Search for the cell housing the specified text and yield its (X, Y) center coordinate. 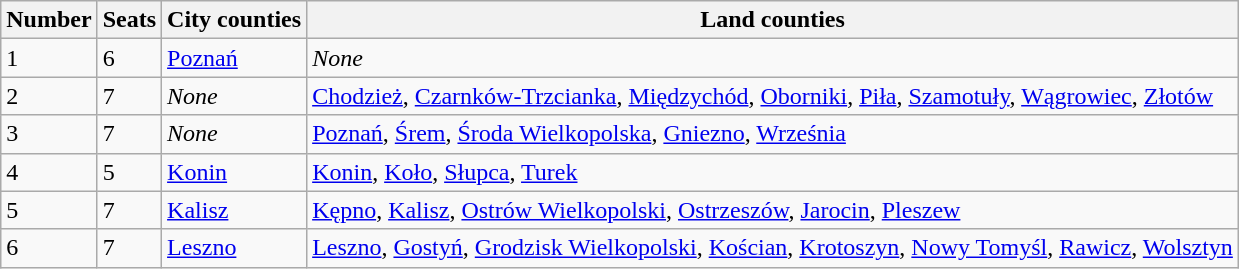
Konin (234, 172)
Leszno, Gostyń, Grodzisk Wielkopolski, Kościan, Krotoszyn, Nowy Tomyśl, Rawicz, Wolsztyn (773, 248)
1 (49, 58)
Chodzież, Czarnków-Trzcianka, Międzychód, Oborniki, Piła, Szamotuły, Wągrowiec, Złotów (773, 96)
3 (49, 134)
Number (49, 20)
Seats (129, 20)
Kępno, Kalisz, Ostrów Wielkopolski, Ostrzeszów, Jarocin, Pleszew (773, 210)
Kalisz (234, 210)
Poznań, Śrem, Środa Wielkopolska, Gniezno, Września (773, 134)
Poznań (234, 58)
Land counties (773, 20)
4 (49, 172)
City counties (234, 20)
Konin, Koło, Słupca, Turek (773, 172)
Leszno (234, 248)
2 (49, 96)
